Return (x, y) of the center of cell containing provided text 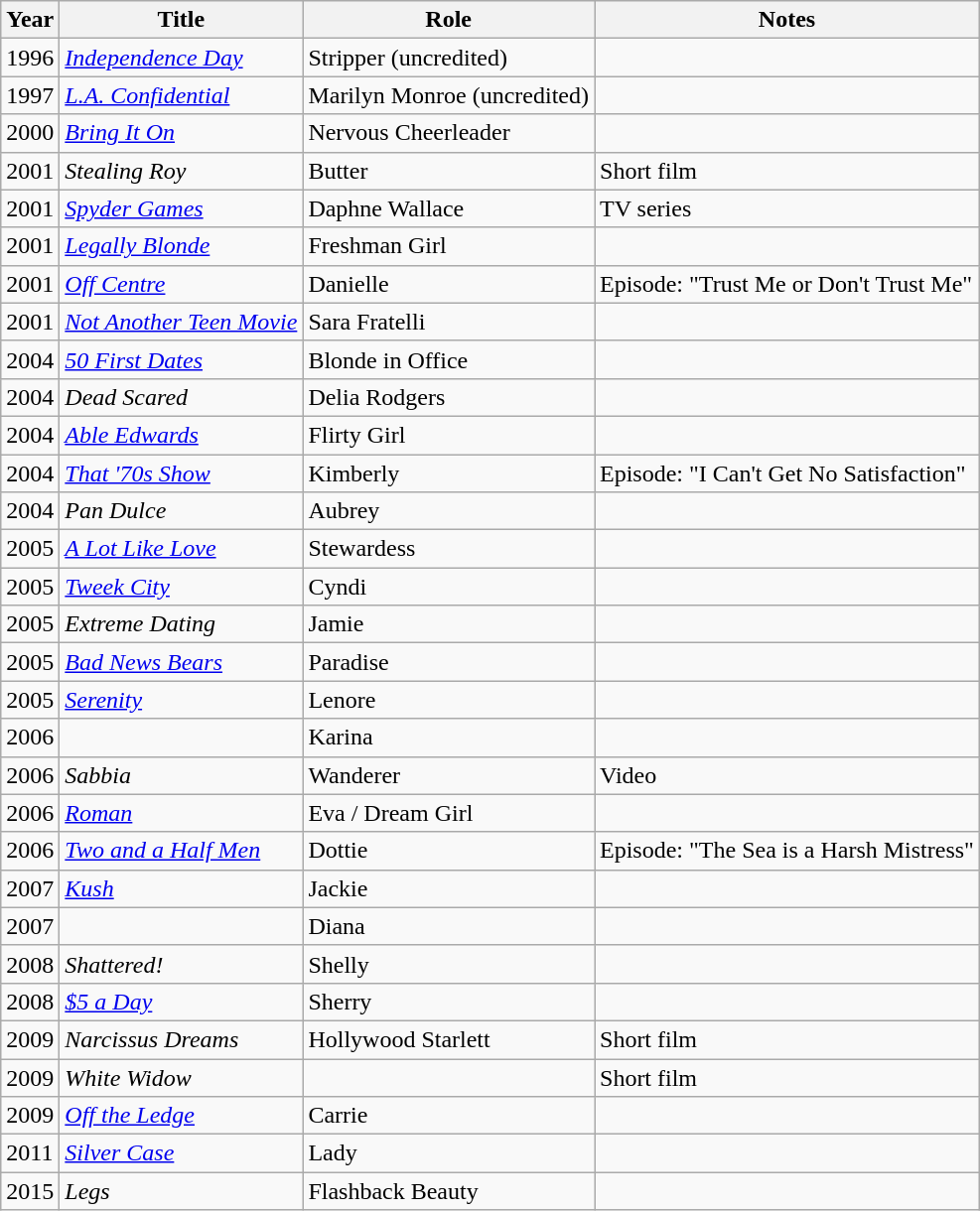
Episode: "The Sea is a Harsh Mistress" (786, 851)
Video (786, 775)
Sherry (449, 1002)
Marilyn Monroe (uncredited) (449, 95)
Off Centre (181, 284)
Shelly (449, 964)
2015 (30, 1191)
Bring It On (181, 133)
Wanderer (449, 775)
Serenity (181, 700)
Flashback Beauty (449, 1191)
Title (181, 20)
Able Edwards (181, 435)
Role (449, 20)
TV series (786, 208)
Delia Rodgers (449, 397)
Danielle (449, 284)
1996 (30, 58)
Pan Dulce (181, 511)
Flirty Girl (449, 435)
2000 (30, 133)
Freshman Girl (449, 246)
Spyder Games (181, 208)
Two and a Half Men (181, 851)
Blonde in Office (449, 359)
Paradise (449, 662)
Legally Blonde (181, 246)
Stripper (uncredited) (449, 58)
50 First Dates (181, 359)
Diana (449, 926)
Roman (181, 813)
Nervous Cheerleader (449, 133)
Stewardess (449, 549)
Notes (786, 20)
Carrie (449, 1116)
Jamie (449, 624)
Cyndi (449, 587)
Jackie (449, 888)
Episode: "I Can't Get No Satisfaction" (786, 473)
Episode: "Trust Me or Don't Trust Me" (786, 284)
2011 (30, 1153)
Daphne Wallace (449, 208)
Silver Case (181, 1153)
L.A. Confidential (181, 95)
1997 (30, 95)
Narcissus Dreams (181, 1039)
Aubrey (449, 511)
Shattered! (181, 964)
Extreme Dating (181, 624)
Tweek City (181, 587)
Eva / Dream Girl (449, 813)
Sara Fratelli (449, 322)
Not Another Teen Movie (181, 322)
Legs (181, 1191)
A Lot Like Love (181, 549)
Dead Scared (181, 397)
Stealing Roy (181, 171)
Off the Ledge (181, 1116)
Bad News Bears (181, 662)
Karina (449, 738)
White Widow (181, 1077)
Dottie (449, 851)
Kush (181, 888)
Sabbia (181, 775)
Lenore (449, 700)
Kimberly (449, 473)
Independence Day (181, 58)
That '70s Show (181, 473)
Butter (449, 171)
Lady (449, 1153)
$5 a Day (181, 1002)
Hollywood Starlett (449, 1039)
Year (30, 20)
